For the text-containing cell, return its midpoint in (x, y) coordinate format. 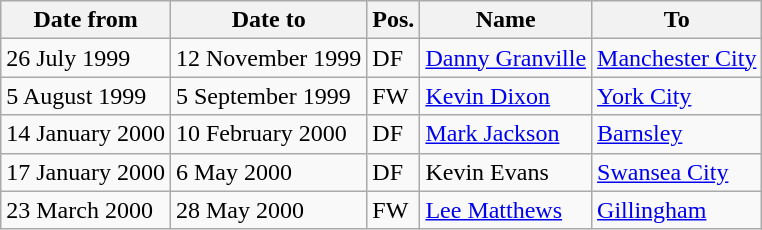
Name (506, 20)
5 September 1999 (268, 96)
York City (677, 96)
17 January 2000 (86, 172)
5 August 1999 (86, 96)
6 May 2000 (268, 172)
Date to (268, 20)
14 January 2000 (86, 134)
23 March 2000 (86, 210)
Kevin Evans (506, 172)
To (677, 20)
Gillingham (677, 210)
Kevin Dixon (506, 96)
Swansea City (677, 172)
Mark Jackson (506, 134)
Danny Granville (506, 58)
12 November 1999 (268, 58)
Lee Matthews (506, 210)
Manchester City (677, 58)
10 February 2000 (268, 134)
Date from (86, 20)
26 July 1999 (86, 58)
28 May 2000 (268, 210)
Pos. (394, 20)
Barnsley (677, 134)
